Provide the [X, Y] coordinate of the cell's center where the given text is located.  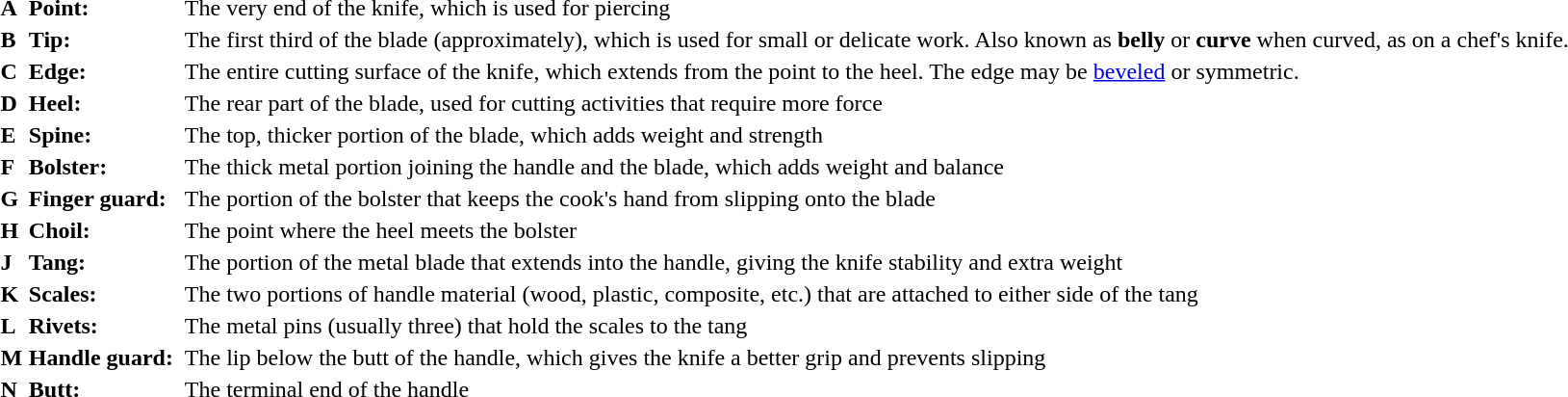
Rivets: [104, 326]
Spine: [104, 135]
Finger guard: [104, 198]
Bolster: [104, 167]
Choil: [104, 230]
Heel: [104, 103]
Handle guard: [104, 357]
Scales: [104, 294]
Tang: [104, 262]
Tip: [104, 40]
Edge: [104, 71]
